Search for the cell housing the specified text and yield its (x, y) center coordinate. 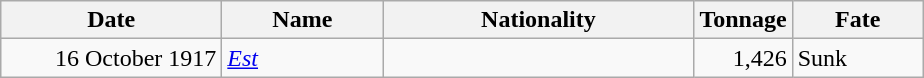
Date (112, 20)
Nationality (538, 20)
1,426 (743, 58)
16 October 1917 (112, 58)
Tonnage (743, 20)
Name (302, 20)
Sunk (858, 58)
Est (302, 58)
Fate (858, 20)
